Locate the cell with the specified text and output its (x, y) center coordinate. 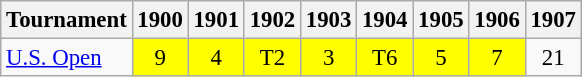
1907 (553, 20)
1903 (328, 20)
5 (441, 58)
1901 (216, 20)
Tournament (66, 20)
4 (216, 58)
7 (497, 58)
1904 (385, 20)
1905 (441, 20)
T6 (385, 58)
9 (160, 58)
1900 (160, 20)
T2 (272, 58)
3 (328, 58)
1906 (497, 20)
21 (553, 58)
U.S. Open (66, 58)
1902 (272, 20)
